Capture the cell that displays the provided text and extract its (x, y) central coordinate. 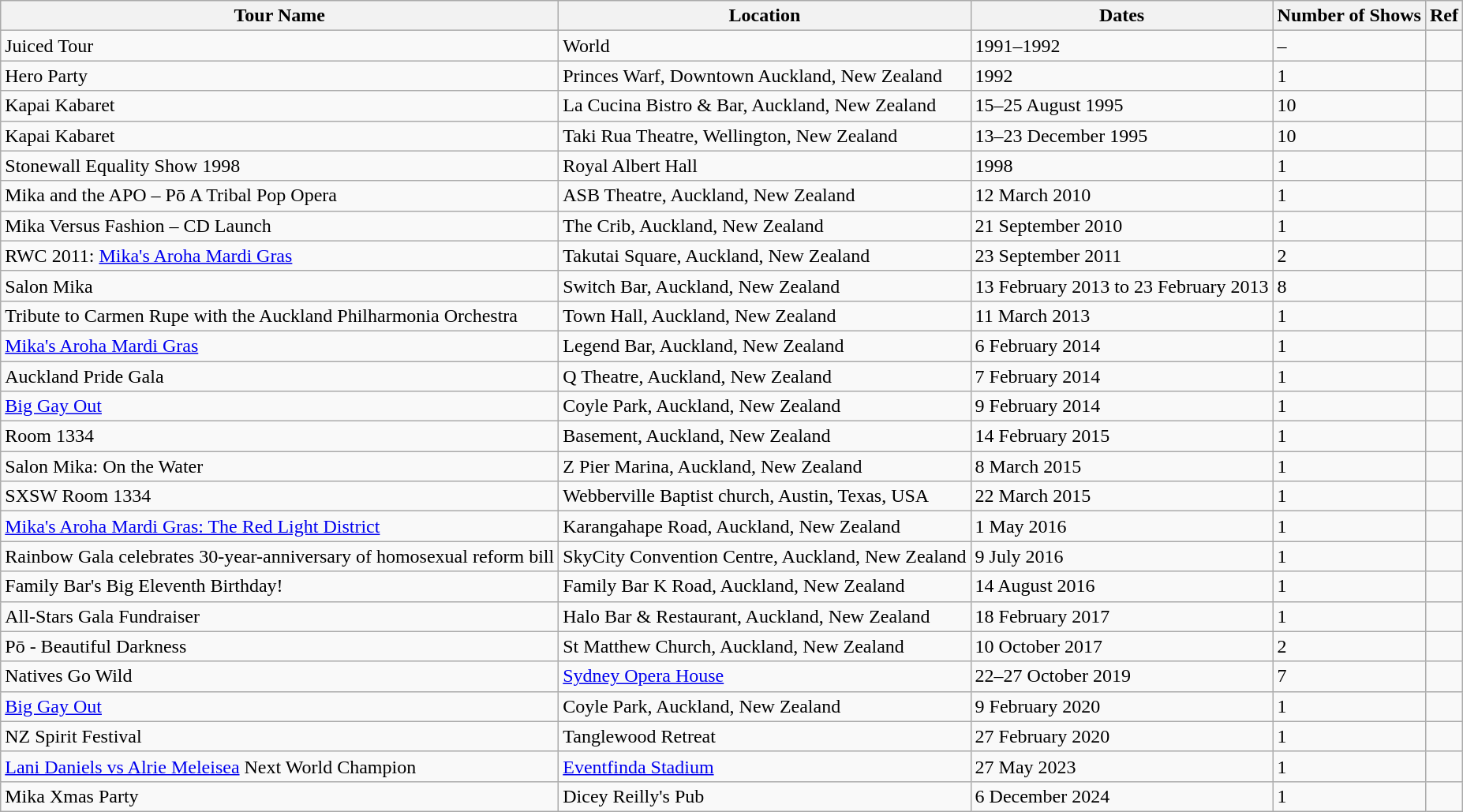
14 February 2015 (1122, 436)
Family Bar K Road, Auckland, New Zealand (765, 586)
7 February 2014 (1122, 376)
Juiced Tour (279, 46)
Z Pier Marina, Auckland, New Zealand (765, 466)
10 October 2017 (1122, 646)
22–27 October 2019 (1122, 676)
Salon Mika (279, 286)
Princes Warf, Downtown Auckland, New Zealand (765, 76)
Webberville Baptist church, Austin, Texas, USA (765, 496)
9 February 2014 (1122, 406)
Ref (1444, 16)
11 March 2013 (1122, 316)
Halo Bar & Restaurant, Auckland, New Zealand (765, 616)
Mika Versus Fashion – CD Launch (279, 226)
The Crib, Auckland, New Zealand (765, 226)
SkyCity Convention Centre, Auckland, New Zealand (765, 556)
1992 (1122, 76)
Salon Mika: On the Water (279, 466)
21 September 2010 (1122, 226)
12 March 2010 (1122, 196)
9 February 2020 (1122, 706)
SXSW Room 1334 (279, 496)
Q Theatre, Auckland, New Zealand (765, 376)
Auckland Pride Gala (279, 376)
Mika's Aroha Mardi Gras: The Red Light District (279, 526)
Karangahape Road, Auckland, New Zealand (765, 526)
27 May 2023 (1122, 766)
Tanglewood Retreat (765, 736)
Takutai Square, Auckland, New Zealand (765, 256)
Town Hall, Auckland, New Zealand (765, 316)
Hero Party (279, 76)
1998 (1122, 166)
Tribute to Carmen Rupe with the Auckland Philharmonia Orchestra (279, 316)
18 February 2017 (1122, 616)
Natives Go Wild (279, 676)
Eventfinda Stadium (765, 766)
Tour Name (279, 16)
Royal Albert Hall (765, 166)
Sydney Opera House (765, 676)
22 March 2015 (1122, 496)
Rainbow Gala celebrates 30-year-anniversary of homosexual reform bill (279, 556)
World (765, 46)
Mika Xmas Party (279, 796)
Dicey Reilly's Pub (765, 796)
15–25 August 1995 (1122, 106)
All-Stars Gala Fundraiser (279, 616)
Stonewall Equality Show 1998 (279, 166)
La Cucina Bistro & Bar, Auckland, New Zealand (765, 106)
Pō - Beautiful Darkness (279, 646)
Basement, Auckland, New Zealand (765, 436)
1991–1992 (1122, 46)
27 February 2020 (1122, 736)
Mika's Aroha Mardi Gras (279, 346)
1 May 2016 (1122, 526)
Switch Bar, Auckland, New Zealand (765, 286)
Room 1334 (279, 436)
9 July 2016 (1122, 556)
14 August 2016 (1122, 586)
23 September 2011 (1122, 256)
– (1349, 46)
13–23 December 1995 (1122, 136)
8 (1349, 286)
St Matthew Church, Auckland, New Zealand (765, 646)
6 December 2024 (1122, 796)
NZ Spirit Festival (279, 736)
6 February 2014 (1122, 346)
8 March 2015 (1122, 466)
Mika and the APO – Pō A Tribal Pop Opera (279, 196)
13 February 2013 to 23 February 2013 (1122, 286)
Lani Daniels vs Alrie Meleisea Next World Champion (279, 766)
RWC 2011: Mika's Aroha Mardi Gras (279, 256)
Taki Rua Theatre, Wellington, New Zealand (765, 136)
ASB Theatre, Auckland, New Zealand (765, 196)
Dates (1122, 16)
Location (765, 16)
Number of Shows (1349, 16)
Family Bar's Big Eleventh Birthday! (279, 586)
Legend Bar, Auckland, New Zealand (765, 346)
7 (1349, 676)
